Pinpoint the cell where the given text exists, returning its [x, y] midpoint coordinate. 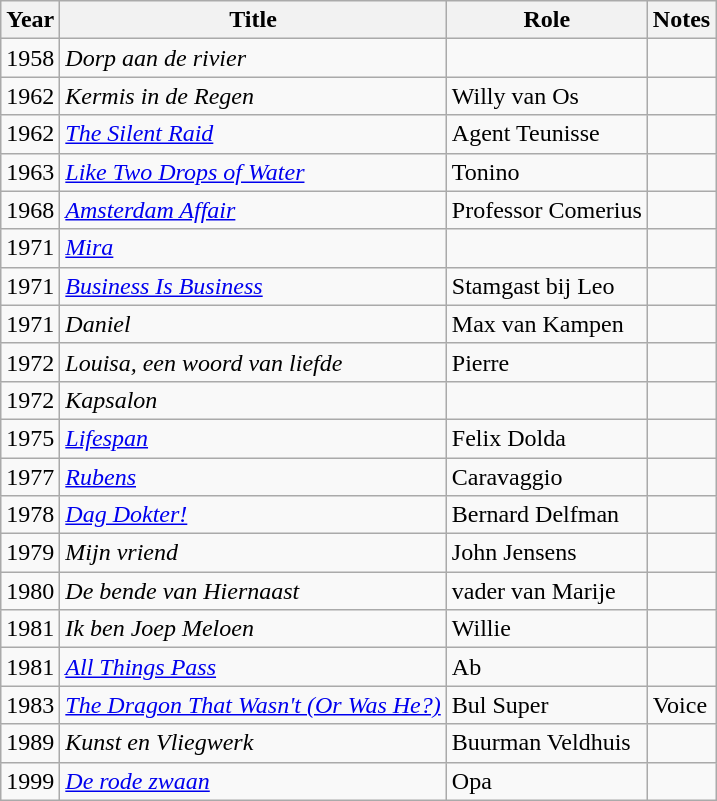
Pierre [546, 362]
1999 [30, 781]
Role [546, 20]
1978 [30, 515]
Year [30, 20]
Professor Comerius [546, 210]
Kunst en Vliegwerk [253, 743]
John Jensens [546, 553]
Daniel [253, 324]
Voice [681, 705]
All Things Pass [253, 667]
Amsterdam Affair [253, 210]
vader van Marije [546, 591]
Louisa, een woord van liefde [253, 362]
Business Is Business [253, 286]
Bul Super [546, 705]
Felix Dolda [546, 438]
Caravaggio [546, 477]
Kermis in de Regen [253, 96]
Dorp aan de rivier [253, 58]
Bernard Delfman [546, 515]
Buurman Veldhuis [546, 743]
Mijn vriend [253, 553]
Notes [681, 20]
Willy van Os [546, 96]
1963 [30, 172]
Dag Dokter! [253, 515]
1958 [30, 58]
1983 [30, 705]
1979 [30, 553]
Like Two Drops of Water [253, 172]
Tonino [546, 172]
The Silent Raid [253, 134]
The Dragon That Wasn't (Or Was He?) [253, 705]
Ik ben Joep Meloen [253, 629]
Opa [546, 781]
Stamgast bij Leo [546, 286]
Rubens [253, 477]
1975 [30, 438]
Ab [546, 667]
Agent Teunisse [546, 134]
Kapsalon [253, 400]
1989 [30, 743]
Max van Kampen [546, 324]
Mira [253, 248]
1980 [30, 591]
Lifespan [253, 438]
De bende van Hiernaast [253, 591]
Title [253, 20]
1977 [30, 477]
De rode zwaan [253, 781]
Willie [546, 629]
1968 [30, 210]
